Detect which cell encompasses the target text, then output its (x, y) center coordinate. 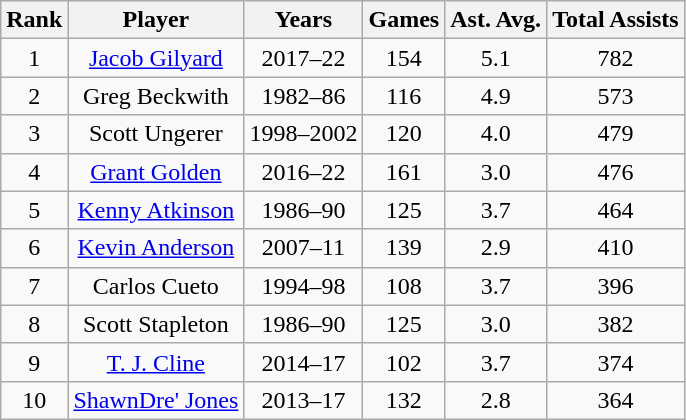
Rank (34, 20)
4.0 (496, 134)
382 (616, 324)
2013–17 (304, 400)
154 (404, 58)
8 (34, 324)
9 (34, 362)
1982–86 (304, 96)
Ast. Avg. (496, 20)
4 (34, 172)
364 (616, 400)
Years (304, 20)
464 (616, 210)
2.8 (496, 400)
139 (404, 248)
10 (34, 400)
Scott Stapleton (156, 324)
T. J. Cline (156, 362)
ShawnDre' Jones (156, 400)
2016–22 (304, 172)
Total Assists (616, 20)
410 (616, 248)
Player (156, 20)
Grant Golden (156, 172)
476 (616, 172)
1 (34, 58)
Greg Beckwith (156, 96)
6 (34, 248)
396 (616, 286)
7 (34, 286)
782 (616, 58)
116 (404, 96)
5.1 (496, 58)
374 (616, 362)
5 (34, 210)
479 (616, 134)
102 (404, 362)
573 (616, 96)
Kenny Atkinson (156, 210)
2007–11 (304, 248)
120 (404, 134)
161 (404, 172)
1994–98 (304, 286)
Carlos Cueto (156, 286)
Games (404, 20)
2017–22 (304, 58)
Kevin Anderson (156, 248)
2.9 (496, 248)
Jacob Gilyard (156, 58)
2014–17 (304, 362)
3 (34, 134)
108 (404, 286)
4.9 (496, 96)
Scott Ungerer (156, 134)
1998–2002 (304, 134)
2 (34, 96)
132 (404, 400)
